From the cell containing the given text, extract its center point as (X, Y) coordinate. 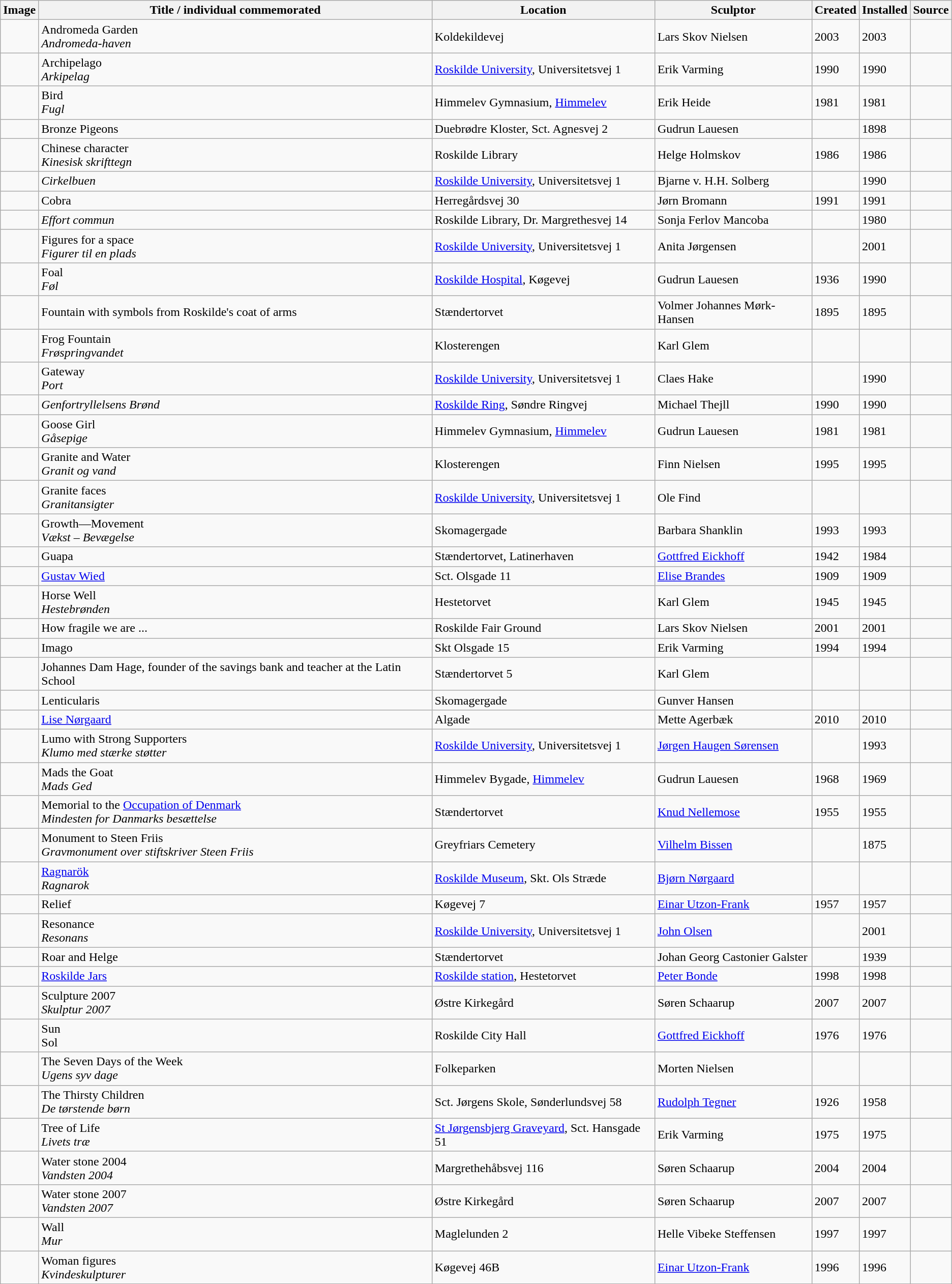
Mette Agerbæk (733, 719)
Lise Nørgaard (235, 719)
1939 (885, 957)
Roskilde Library (543, 155)
Køgevej 7 (543, 904)
1898 (885, 129)
Created (835, 10)
Skt Olsgade 15 (543, 648)
Knud Nellemose (733, 812)
How fragile we are ... (235, 628)
Greyfriars Cemetery (543, 845)
Roskilde Fair Ground (543, 628)
Rudolph Tegner (733, 1102)
Installed (885, 10)
Sculpture 2007Skulptur 2007 (235, 1002)
Archipelago Arkipelag (235, 69)
Woman figures Kvindeskulpturer (235, 1267)
Folkeparken (543, 1068)
Foal Føl (235, 279)
Volmer Johannes Mørk-Hansen (733, 312)
Gustav Wied (235, 576)
Fountain with symbols from Roskilde's coat of arms (235, 312)
Lenticularis (235, 700)
1969 (885, 778)
Sct. Jørgens Skole, Sønderlundsvej 58 (543, 1102)
Johannes Dam Hage, founder of the savings bank and teacher at the Latin School (235, 674)
Figures for a spaceFigurer til en plads (235, 246)
Herregårdsvej 30 (543, 200)
Memorial to the Occupation of Denmark Mindesten for Danmarks besættelse (235, 812)
Title / individual commemorated (235, 10)
Køgevej 46B (543, 1267)
Ole Find (733, 498)
Source (931, 10)
Mads the Goat Mads Ged (235, 778)
Roskilde Jars (235, 976)
Jørn Bromann (733, 200)
1984 (885, 557)
Roar and Helge (235, 957)
Himmelev Bygade, Himmelev (543, 778)
Granite faces Granitansigter (235, 498)
ResonanceResonans (235, 931)
John Olsen (733, 931)
Roskilde City Hall (543, 1036)
RagnarökRagnarok (235, 878)
Morten Nielsen (733, 1068)
Roskilde Ring, Søndre Ringvej (543, 405)
SunSol (235, 1036)
Sct. Olsgade 11 (543, 576)
Michael Thejll (733, 405)
Hestetorvet (543, 602)
Elise Brandes (733, 576)
Effort commun (235, 220)
Water stone 2004Vandsten 2004 (235, 1168)
Sonja Ferlov Mancoba (733, 220)
Peter Bonde (733, 976)
Stændertorvet 5 (543, 674)
Maglelunden 2 (543, 1234)
The Seven Days of the WeekUgens syv dage (235, 1068)
Bronze Pigeons (235, 129)
Finn Nielsen (733, 464)
Lumo with Strong SupportersKlumo med stærke støtter (235, 746)
Roskilde Library, Dr. Margrethesvej 14 (543, 220)
Water stone 2007Vandsten 2007 (235, 1201)
The Thirsty ChildrenDe tørstende børn (235, 1102)
WallMur (235, 1234)
Erik Heide (733, 103)
Monument to Steen FriisGravmonument over stiftskriver Steen Friis (235, 845)
Image (19, 10)
Jørgen Haugen Sørensen (733, 746)
Granite and WaterGranit og vand (235, 464)
Growth—MovementVækst – Bevægelse (235, 530)
Stændertorvet, Latinerhaven (543, 557)
Location (543, 10)
Algade (543, 719)
1968 (835, 778)
St Jørgensbjerg Graveyard, Sct. Hansgade 51 (543, 1134)
Johan Georg Castonier Galster (733, 957)
Gateway Port (235, 378)
1980 (885, 220)
Gunver Hansen (733, 700)
Barbara Shanklin (733, 530)
Genfortryllelsens Brønd (235, 405)
1958 (885, 1102)
Vilhelm Bissen (733, 845)
Margrethehåbsvej 116 (543, 1168)
1942 (835, 557)
Roskilde station, Hestetorvet (543, 976)
1926 (835, 1102)
Guapa (235, 557)
Relief (235, 904)
Sculptor (733, 10)
Tree of Life Livets træ (235, 1134)
Chinese character Kinesisk skrifttegn (235, 155)
Cirkelbuen (235, 181)
Anita Jørgensen (733, 246)
1875 (885, 845)
Bjørn Nørgaard (733, 878)
Claes Hake (733, 378)
Imago (235, 648)
Helle Vibeke Steffensen (733, 1234)
Roskilde Museum, Skt. Ols Stræde (543, 878)
Horse WellHestebrønden (235, 602)
Goose GirlGåsepige (235, 431)
Koldekildevej (543, 37)
Roskilde Hospital, Køgevej (543, 279)
Frog FountainFrøspringvandet (235, 345)
Bjarne v. H.H. Solberg (733, 181)
Cobra (235, 200)
Helge Holmskov (733, 155)
Andromeda GardenAndromeda-haven (235, 37)
1936 (835, 279)
Bird Fugl (235, 103)
Duebrødre Kloster, Sct. Agnesvej 2 (543, 129)
